Return the [x, y] coordinate for the center point of the cell that contains the specified text.  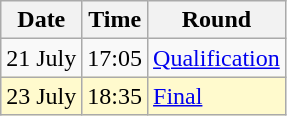
18:35 [115, 96]
Time [115, 20]
Final [217, 96]
Date [42, 20]
17:05 [115, 58]
21 July [42, 58]
Round [217, 20]
Qualification [217, 58]
23 July [42, 96]
